Scan for the cell matching the given text and deliver its [x, y] coordinate at center. 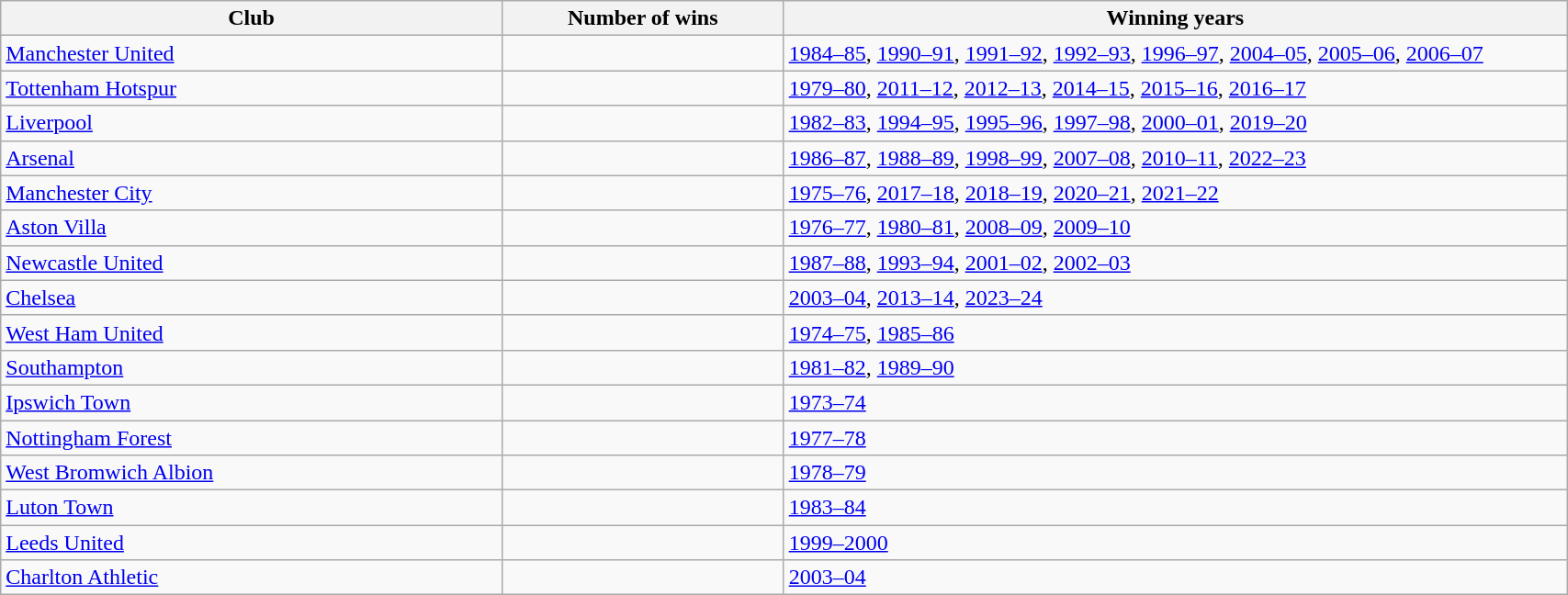
Manchester United [252, 53]
Chelsea [252, 297]
Charlton Athletic [252, 578]
2003–04 [1175, 578]
1978–79 [1175, 473]
1983–84 [1175, 508]
Liverpool [252, 123]
1977–78 [1175, 438]
Newcastle United [252, 263]
1982–83, 1994–95, 1995–96, 1997–98, 2000–01, 2019–20 [1175, 123]
Winning years [1175, 18]
Number of wins [643, 18]
Manchester City [252, 193]
Club [252, 18]
Nottingham Forest [252, 438]
Aston Villa [252, 228]
West Bromwich Albion [252, 473]
1984–85, 1990–91, 1991–92, 1992–93, 1996–97, 2004–05, 2005–06, 2006–07 [1175, 53]
Tottenham Hotspur [252, 88]
1973–74 [1175, 402]
1979–80, 2011–12, 2012–13, 2014–15, 2015–16, 2016–17 [1175, 88]
West Ham United [252, 332]
2003–04, 2013–14, 2023–24 [1175, 297]
1981–82, 1989–90 [1175, 367]
1975–76, 2017–18, 2018–19, 2020–21, 2021–22 [1175, 193]
1974–75, 1985–86 [1175, 332]
1999–2000 [1175, 543]
Luton Town [252, 508]
1987–88, 1993–94, 2001–02, 2002–03 [1175, 263]
Arsenal [252, 158]
1986–87, 1988–89, 1998–99, 2007–08, 2010–11, 2022–23 [1175, 158]
Southampton [252, 367]
Ipswich Town [252, 402]
Leeds United [252, 543]
1976–77, 1980–81, 2008–09, 2009–10 [1175, 228]
